Find where the given text appears and provide that cell's center as [X, Y] coordinate. 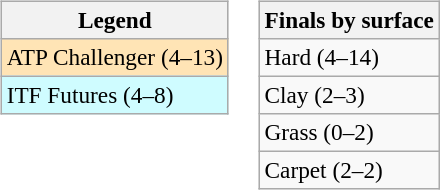
Finals by surface [349, 20]
ATP Challenger (4–13) [114, 57]
Carpet (2–2) [349, 171]
ITF Futures (4–8) [114, 95]
Grass (0–2) [349, 133]
Hard (4–14) [349, 57]
Legend [114, 20]
Clay (2–3) [349, 95]
